Extract the [X, Y] coordinate from the center of the cell holding the provided text.  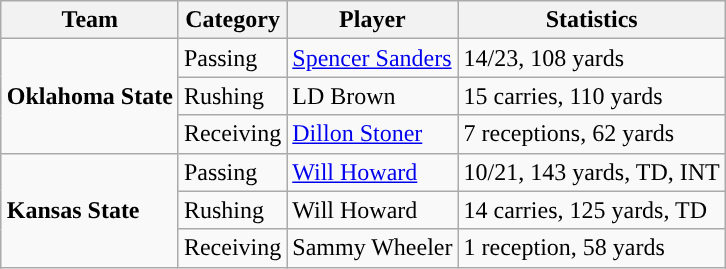
Category [232, 20]
Kansas State [90, 210]
15 carries, 110 yards [592, 96]
Team [90, 20]
Oklahoma State [90, 96]
10/21, 143 yards, TD, INT [592, 172]
Statistics [592, 20]
7 receptions, 62 yards [592, 134]
14 carries, 125 yards, TD [592, 210]
Player [372, 20]
1 reception, 58 yards [592, 248]
LD Brown [372, 96]
14/23, 108 yards [592, 58]
Sammy Wheeler [372, 248]
Dillon Stoner [372, 134]
Spencer Sanders [372, 58]
